Find where the given text appears and provide that cell's center as (X, Y) coordinate. 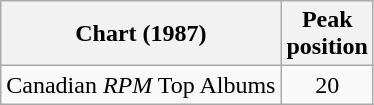
Chart (1987) (141, 34)
Canadian RPM Top Albums (141, 85)
Peakposition (327, 34)
20 (327, 85)
